For the text-containing cell, return its midpoint in (X, Y) coordinate format. 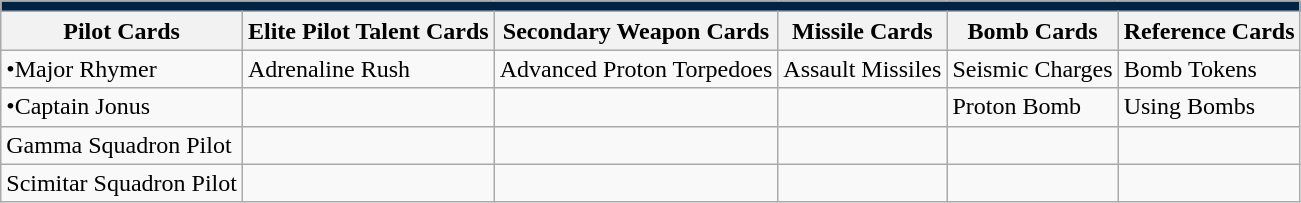
Reference Cards (1209, 31)
Pilot Cards (122, 31)
Seismic Charges (1032, 69)
Assault Missiles (862, 69)
Advanced Proton Torpedoes (636, 69)
Elite Pilot Talent Cards (368, 31)
Missile Cards (862, 31)
Bomb Cards (1032, 31)
Scimitar Squadron Pilot (122, 183)
Secondary Weapon Cards (636, 31)
Adrenaline Rush (368, 69)
•Major Rhymer (122, 69)
Using Bombs (1209, 107)
Bomb Tokens (1209, 69)
Proton Bomb (1032, 107)
Gamma Squadron Pilot (122, 145)
•Captain Jonus (122, 107)
